Identify which cell holds the provided text, then report its [X, Y] central coordinate. 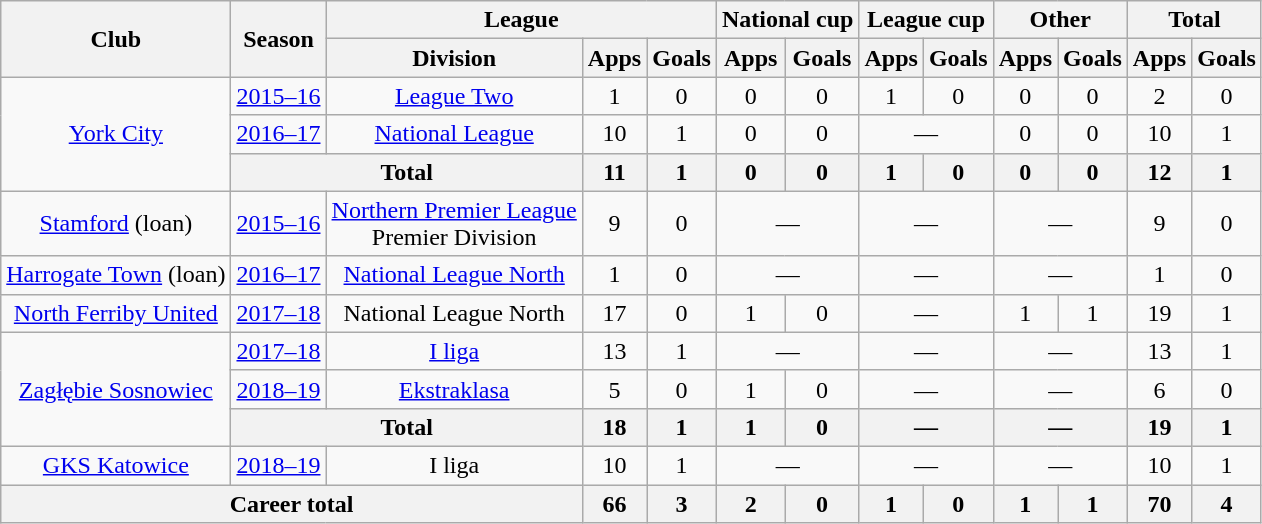
12 [1159, 172]
11 [614, 172]
Career total [292, 503]
66 [614, 503]
Season [278, 39]
17 [614, 313]
70 [1159, 503]
Stamford (loan) [116, 224]
Other [1060, 20]
18 [614, 427]
GKS Katowice [116, 465]
National League [454, 134]
Club [116, 39]
3 [682, 503]
League Two [454, 96]
5 [614, 389]
Harrogate Town (loan) [116, 275]
Ekstraklasa [454, 389]
Division [454, 58]
Zagłębie Sosnowiec [116, 389]
North Ferriby United [116, 313]
6 [1159, 389]
4 [1227, 503]
York City [116, 134]
League cup [926, 20]
Northern Premier LeaguePremier Division [454, 224]
League [521, 20]
National cup [787, 20]
